Pinpoint the cell where the given text exists, returning its (X, Y) midpoint coordinate. 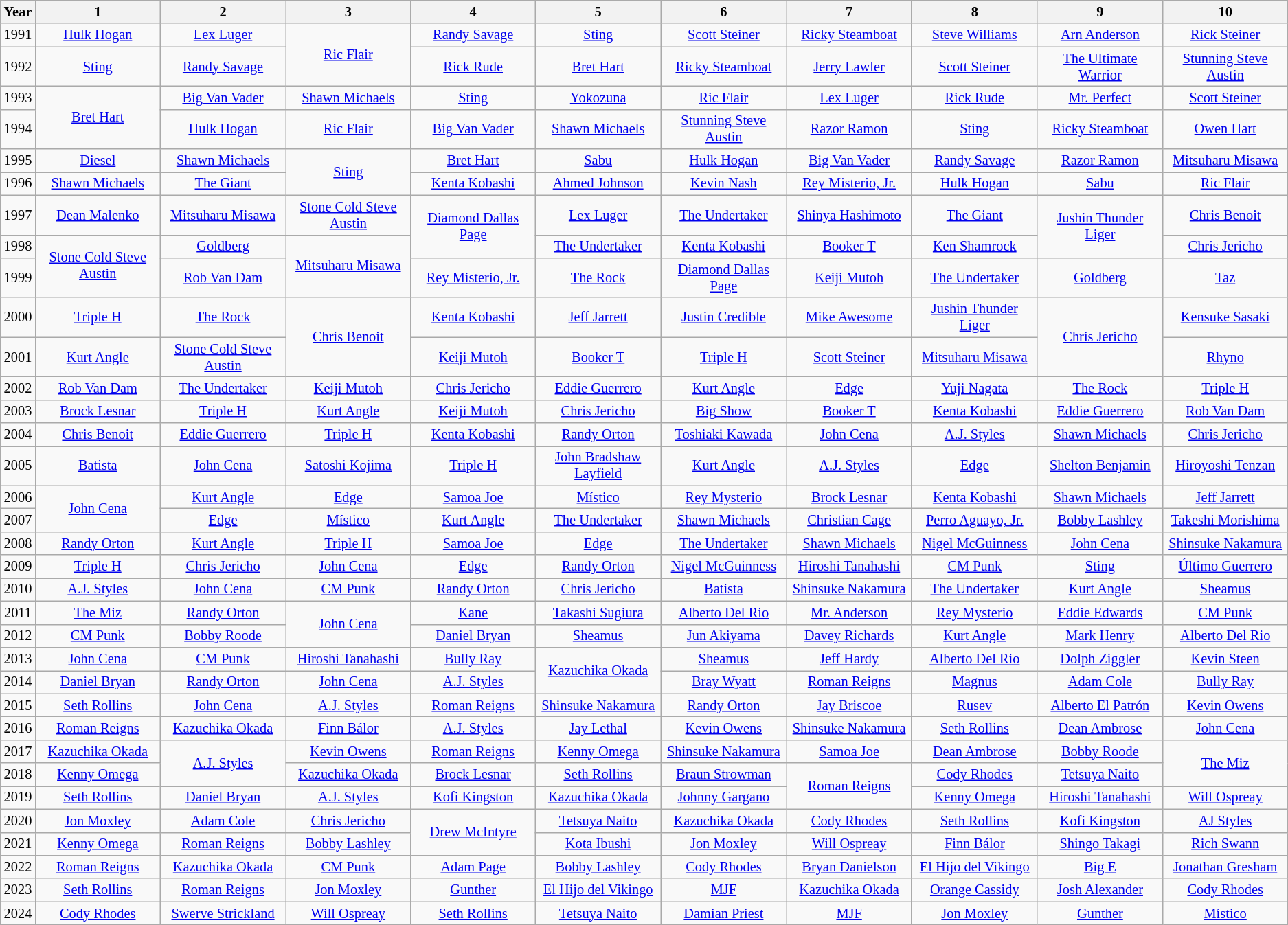
2003 (18, 411)
Dean Malenko (98, 215)
Kevin Nash (724, 183)
The Ultimate Warrior (1100, 67)
Shelton Benjamin (1100, 466)
Orange Cassidy (974, 890)
Justin Credible (724, 317)
Mike Awesome (849, 317)
Hiroyoshi Tenzan (1225, 466)
Bryan Danielson (849, 867)
Shinya Hashimoto (849, 215)
Johnny Gargano (724, 797)
2012 (18, 636)
Big E (1100, 867)
1998 (18, 247)
Damian Priest (724, 913)
John Bradshaw Layfield (598, 466)
Braun Strowman (724, 775)
2000 (18, 317)
AJ Styles (1225, 821)
6 (724, 12)
Satoshi Kojima (348, 466)
Swerve Strickland (223, 913)
2006 (18, 497)
1 (98, 12)
Arn Anderson (1100, 35)
Perro Aguayo, Jr. (974, 520)
2009 (18, 567)
9 (1100, 12)
2002 (18, 388)
Adam Page (473, 867)
Ken Shamrock (974, 247)
Kensuke Sasaki (1225, 317)
Último Guerrero (1225, 567)
2017 (18, 751)
Rich Swann (1225, 844)
Rhyno (1225, 357)
7 (849, 12)
1999 (18, 277)
10 (1225, 12)
2023 (18, 890)
8 (974, 12)
Jeff Hardy (849, 659)
Ahmed Johnson (598, 183)
Big Show (724, 411)
Jerry Lawler (849, 67)
2024 (18, 913)
Kane (473, 613)
2004 (18, 435)
Taz (1225, 277)
2 (223, 12)
2010 (18, 589)
1992 (18, 67)
Josh Alexander (1100, 890)
Rick Steiner (1225, 35)
Rusev (974, 705)
3 (348, 12)
2016 (18, 728)
2013 (18, 659)
Mr. Perfect (1100, 98)
2008 (18, 543)
Christian Cage (849, 520)
4 (473, 12)
Shingo Takagi (1100, 844)
2011 (18, 613)
1994 (18, 129)
Jay Briscoe (849, 705)
2005 (18, 466)
Mark Henry (1100, 636)
5 (598, 12)
1996 (18, 183)
Jay Lethal (598, 728)
Davey Richards (849, 636)
2015 (18, 705)
Diesel (98, 161)
Eddie Edwards (1100, 613)
2021 (18, 844)
2007 (18, 520)
2020 (18, 821)
2018 (18, 775)
1991 (18, 35)
Kota Ibushi (598, 844)
1993 (18, 98)
Yokozuna (598, 98)
Mr. Anderson (849, 613)
Toshiaki Kawada (724, 435)
Jun Akiyama (724, 636)
Drew McIntyre (473, 832)
Kevin Steen (1225, 659)
1995 (18, 161)
2001 (18, 357)
Yuji Nagata (974, 388)
Steve Williams (974, 35)
Dolph Ziggler (1100, 659)
1997 (18, 215)
2022 (18, 867)
Takashi Sugiura (598, 613)
Year (18, 12)
2014 (18, 682)
Magnus (974, 682)
Jonathan Gresham (1225, 867)
2019 (18, 797)
Alberto El Patrón (1100, 705)
Bray Wyatt (724, 682)
Takeshi Morishima (1225, 520)
Owen Hart (1225, 129)
